Search for the cell housing the specified text and yield its [X, Y] center coordinate. 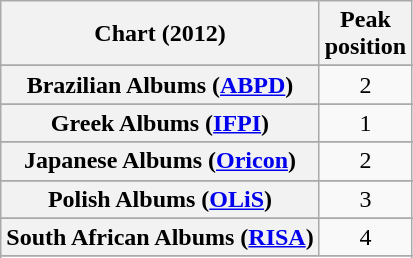
South African Albums (RISA) [160, 237]
4 [365, 237]
Brazilian Albums (ABPD) [160, 85]
Japanese Albums (Oricon) [160, 161]
1 [365, 123]
Peakposition [365, 34]
Chart (2012) [160, 34]
Polish Albums (OLiS) [160, 199]
Greek Albums (IFPI) [160, 123]
3 [365, 199]
